Scan for the cell matching the given text and deliver its [X, Y] coordinate at center. 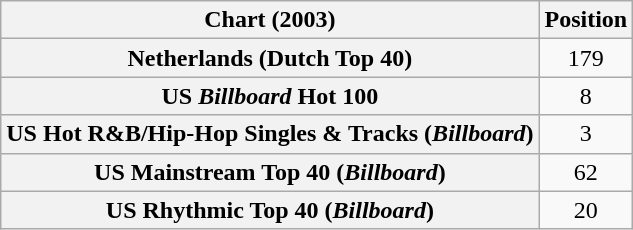
179 [586, 58]
US Mainstream Top 40 (Billboard) [270, 172]
Netherlands (Dutch Top 40) [270, 58]
62 [586, 172]
20 [586, 210]
US Billboard Hot 100 [270, 96]
Position [586, 20]
8 [586, 96]
Chart (2003) [270, 20]
3 [586, 134]
US Hot R&B/Hip-Hop Singles & Tracks (Billboard) [270, 134]
US Rhythmic Top 40 (Billboard) [270, 210]
